Detect which cell encompasses the target text, then output its [x, y] center coordinate. 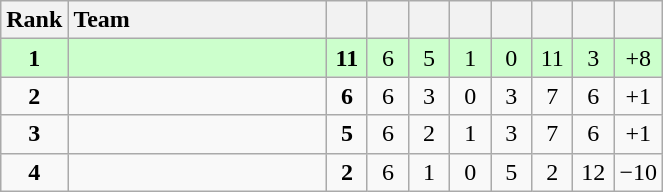
+8 [638, 58]
4 [34, 172]
Team [198, 20]
Rank [34, 20]
12 [594, 172]
−10 [638, 172]
